Output the (X, Y) coordinate of the center of the cell containing the given text.  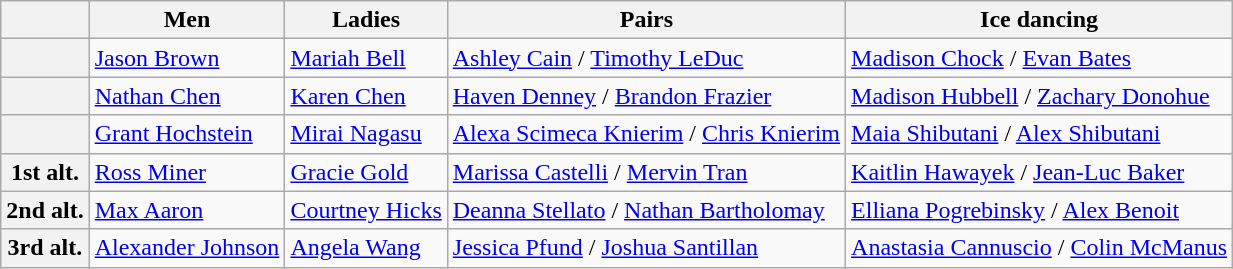
Ross Miner (187, 172)
3rd alt. (45, 248)
Angela Wang (366, 248)
Mirai Nagasu (366, 134)
Karen Chen (366, 96)
Courtney Hicks (366, 210)
Alexander Johnson (187, 248)
Haven Denney / Brandon Frazier (646, 96)
Maia Shibutani / Alex Shibutani (1040, 134)
Men (187, 20)
Anastasia Cannuscio / Colin McManus (1040, 248)
Ice dancing (1040, 20)
Grant Hochstein (187, 134)
Max Aaron (187, 210)
Kaitlin Hawayek / Jean-Luc Baker (1040, 172)
Nathan Chen (187, 96)
Elliana Pogrebinsky / Alex Benoit (1040, 210)
Jessica Pfund / Joshua Santillan (646, 248)
Marissa Castelli / Mervin Tran (646, 172)
Ashley Cain / Timothy LeDuc (646, 58)
Alexa Scimeca Knierim / Chris Knierim (646, 134)
Jason Brown (187, 58)
Deanna Stellato / Nathan Bartholomay (646, 210)
2nd alt. (45, 210)
Madison Chock / Evan Bates (1040, 58)
Ladies (366, 20)
1st alt. (45, 172)
Pairs (646, 20)
Gracie Gold (366, 172)
Mariah Bell (366, 58)
Madison Hubbell / Zachary Donohue (1040, 96)
